For the text-containing cell, return its midpoint in [x, y] coordinate format. 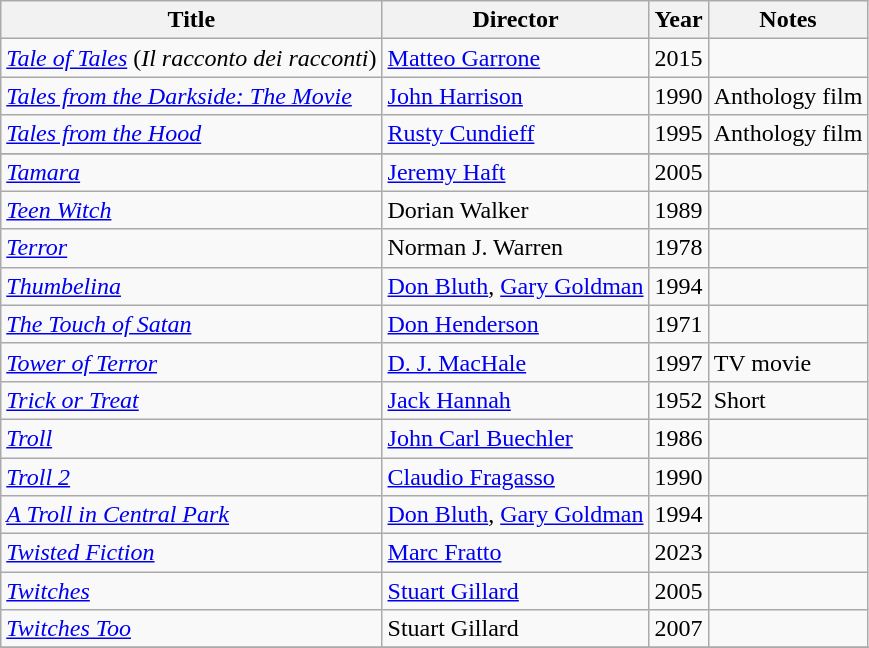
Twitches Too [192, 629]
Don Henderson [516, 324]
Trick or Treat [192, 400]
D. J. MacHale [516, 362]
Notes [788, 20]
Terror [192, 248]
Tower of Terror [192, 362]
Norman J. Warren [516, 248]
1986 [678, 438]
Troll [192, 438]
2015 [678, 58]
Twisted Fiction [192, 553]
Matteo Garrone [516, 58]
2023 [678, 553]
Short [788, 400]
1995 [678, 134]
1952 [678, 400]
Claudio Fragasso [516, 477]
Twitches [192, 591]
Troll 2 [192, 477]
Rusty Cundieff [516, 134]
The Touch of Satan [192, 324]
Tales from the Hood [192, 134]
Jeremy Haft [516, 172]
1971 [678, 324]
Dorian Walker [516, 210]
TV movie [788, 362]
2007 [678, 629]
Year [678, 20]
Title [192, 20]
Tale of Tales (Il racconto dei racconti) [192, 58]
Marc Fratto [516, 553]
John Harrison [516, 96]
Tales from the Darkside: The Movie [192, 96]
1997 [678, 362]
Jack Hannah [516, 400]
Tamara [192, 172]
1978 [678, 248]
Teen Witch [192, 210]
A Troll in Central Park [192, 515]
1989 [678, 210]
Thumbelina [192, 286]
John Carl Buechler [516, 438]
Director [516, 20]
